Detect which cell encompasses the target text, then output its [x, y] center coordinate. 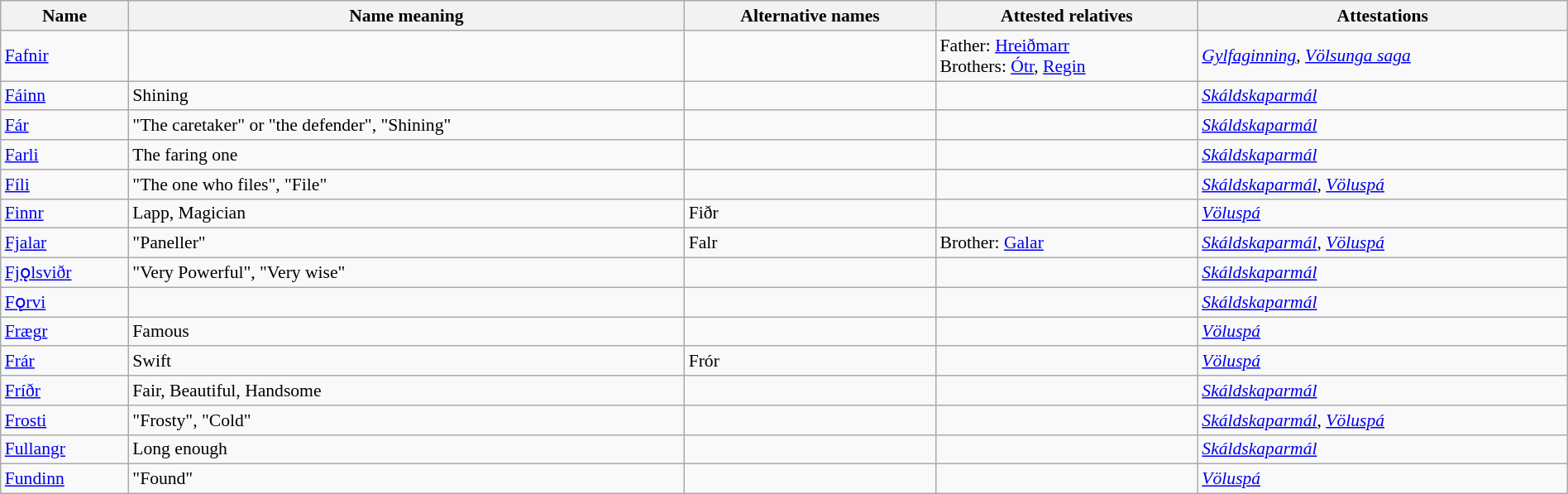
Frægr [65, 332]
Fiðr [810, 213]
Frosti [65, 420]
Gylfaginning, Völsunga saga [1383, 56]
"Frosty", "Cold" [406, 420]
Frár [65, 362]
Fáinn [65, 96]
Fjǫlsviðr [65, 273]
Fǫrvi [65, 302]
Finnr [65, 213]
Frór [810, 362]
"Very Powerful", "Very wise" [406, 273]
"The caretaker" or "the defender", "Shining" [406, 126]
Fríðr [65, 391]
Name meaning [406, 16]
Name [65, 16]
Fíli [65, 185]
Fullangr [65, 449]
Attested relatives [1067, 16]
Alternative names [810, 16]
"The one who files", "File" [406, 185]
"Paneller" [406, 243]
Fair, Beautiful, Handsome [406, 391]
Father: Hreiðmarr Brothers: Ótr, Regin [1067, 56]
Farli [65, 155]
Fár [65, 126]
Famous [406, 332]
Attestations [1383, 16]
Brother: Galar [1067, 243]
Long enough [406, 449]
"Found" [406, 479]
The faring one [406, 155]
Shining [406, 96]
Swift [406, 362]
Falr [810, 243]
Fjalar [65, 243]
Fundinn [65, 479]
Fafnir [65, 56]
Lapp, Magician [406, 213]
